Return [x, y] of the center of cell containing provided text 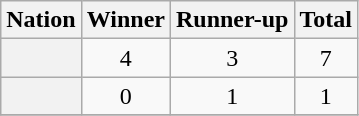
Winner [126, 20]
7 [326, 58]
Total [326, 20]
4 [126, 58]
Runner-up [232, 20]
Nation [41, 20]
0 [126, 96]
3 [232, 58]
